Pinpoint the cell where the given text exists, returning its [x, y] midpoint coordinate. 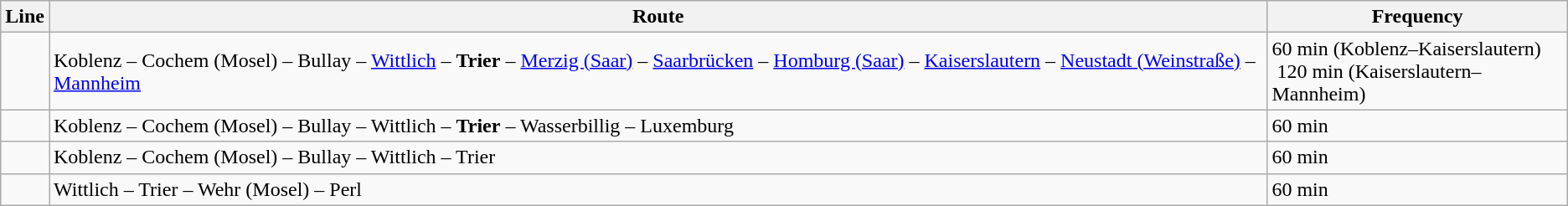
60 min (Koblenz–Kaiserslautern) 120 min (Kaiserslautern–Mannheim) [1417, 71]
Koblenz – Cochem (Mosel) – Bullay – Wittlich – Trier – Wasserbillig – Luxemburg [658, 126]
Frequency [1417, 17]
Route [658, 17]
Wittlich – Trier – Wehr (Mosel) – Perl [658, 189]
Koblenz – Cochem (Mosel) – Bullay – Wittlich – Trier [658, 157]
Line [25, 17]
